Locate the cell with the specified text and output its (X, Y) center coordinate. 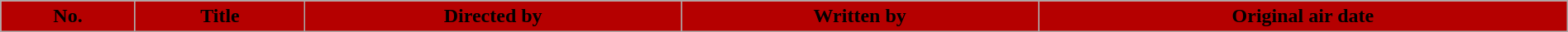
No. (68, 16)
Original air date (1303, 16)
Written by (860, 16)
Title (220, 16)
Directed by (493, 16)
